Identify which cell holds the provided text, then report its (X, Y) central coordinate. 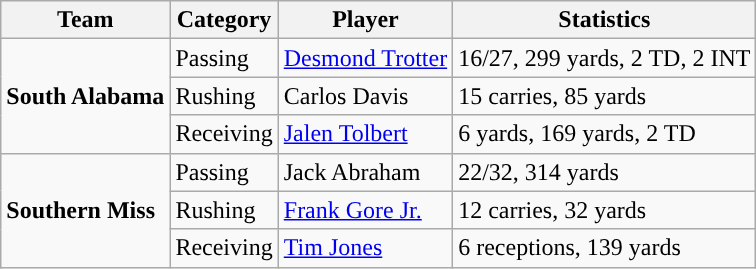
Team (86, 20)
16/27, 299 yards, 2 TD, 2 INT (604, 58)
22/32, 314 yards (604, 172)
6 receptions, 139 yards (604, 248)
15 carries, 85 yards (604, 96)
Desmond Trotter (365, 58)
Player (365, 20)
6 yards, 169 yards, 2 TD (604, 134)
12 carries, 32 yards (604, 210)
South Alabama (86, 96)
Statistics (604, 20)
Frank Gore Jr. (365, 210)
Southern Miss (86, 210)
Carlos Davis (365, 96)
Tim Jones (365, 248)
Jalen Tolbert (365, 134)
Category (224, 20)
Jack Abraham (365, 172)
